Provide the [X, Y] coordinate of the cell's center where the given text is located.  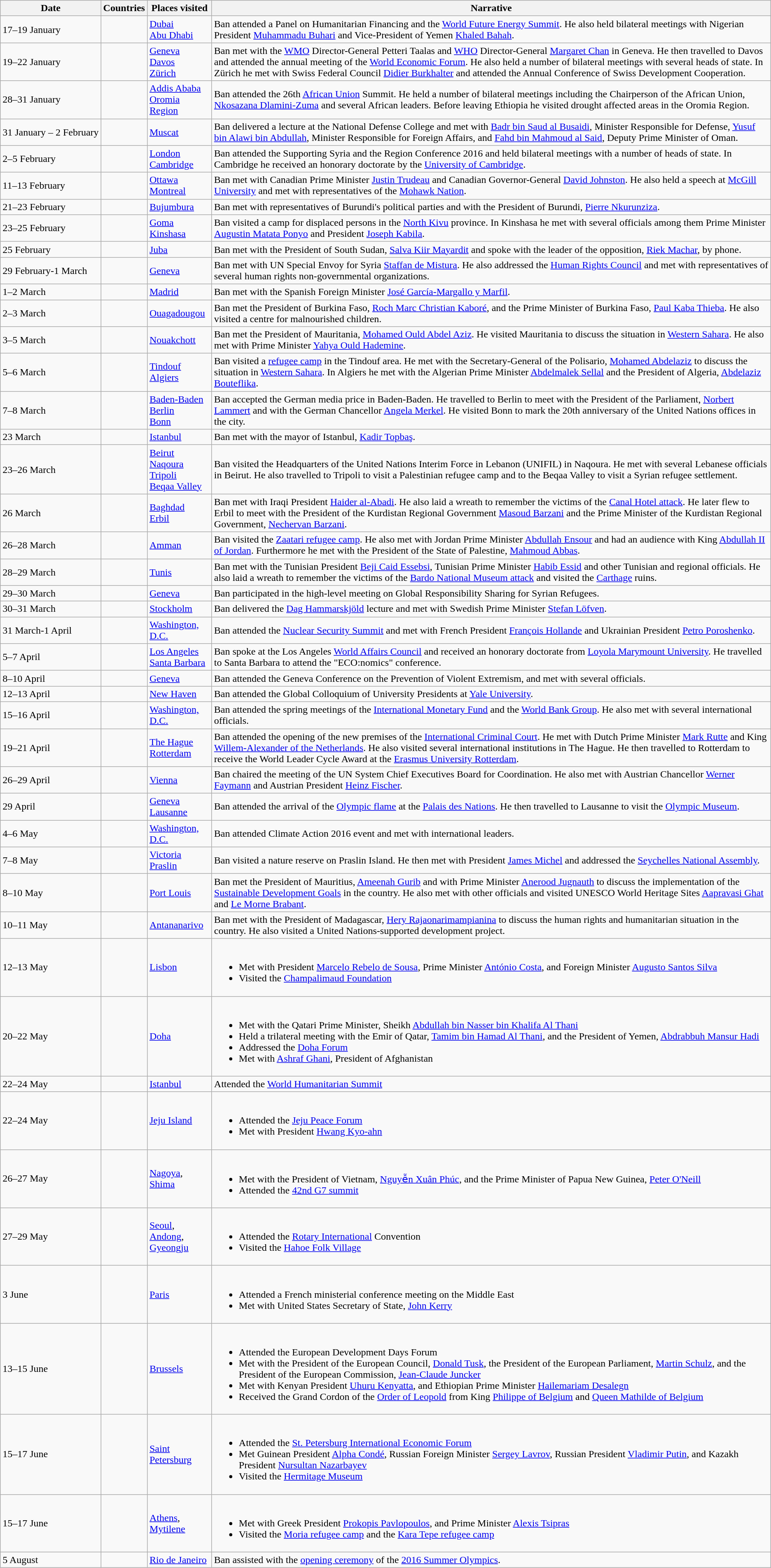
Bujumbura [180, 207]
29–30 March [51, 593]
VictoriaPraslin [180, 860]
Ban attended the Nuclear Security Summit and met with French President François Hollande and Ukrainian President Petro Poroshenko. [491, 630]
1–2 March [51, 292]
DubaiAbu Dhabi [180, 30]
Ban attended Climate Action 2016 event and met with international leaders. [491, 834]
8–10 April [51, 678]
Attended the World Humanitarian Summit [491, 1084]
Ban met with the President of South Sudan, Salva Kiir Mayardit and spoke with the leader of the opposition, Riek Machar, by phone. [491, 249]
29 February-1 March [51, 270]
26–29 April [51, 780]
28–31 January [51, 100]
Port Louis [180, 893]
Rio de Janeiro [180, 1560]
8–10 May [51, 893]
Tunis [180, 572]
29 April [51, 807]
23–25 February [51, 228]
31 March-1 April [51, 630]
3 June [51, 1294]
Ouagadougou [180, 313]
Ban attended the spring meetings of the International Monetary Fund and the World Bank Group. He also met with several international officials. [491, 715]
Ban attended the arrival of the Olympic flame at the Palais des Nations. He then travelled to Lausanne to visit the Olympic Museum. [491, 807]
LondonCambridge [180, 159]
Doha [180, 1036]
2–5 February [51, 159]
Saint Petersburg [180, 1454]
26 March [51, 513]
28–29 March [51, 572]
Stockholm [180, 609]
3–5 March [51, 340]
New Haven [180, 694]
Seoul,Andong,Gyeongju [180, 1237]
23 March [51, 437]
Ban met with the mayor of Istanbul, Kadir Topbaş. [491, 437]
GenevaLausanne [180, 807]
19–21 April [51, 747]
30–31 March [51, 609]
Baden-BadenBerlinBonn [180, 410]
Muscat [180, 132]
OttawaMontreal [180, 185]
GenevaDavosZürich [180, 62]
Ban assisted with the opening ceremony of the 2016 Summer Olympics. [491, 1560]
Date [51, 8]
27–29 May [51, 1237]
Amman [180, 545]
Places visited [180, 8]
21–23 February [51, 207]
25 February [51, 249]
31 January – 2 February [51, 132]
Ban met with the Spanish Foreign Minister José García-Margallo y Marfil. [491, 292]
Antananarivo [180, 925]
Jeju Island [180, 1121]
Athens,Mytilene [180, 1523]
Madrid [180, 292]
13–15 June [51, 1369]
7–8 March [51, 410]
12–13 May [51, 967]
26–28 March [51, 545]
Attended the Jeju Peace ForumMet with President Hwang Kyo-ahn [491, 1121]
Los AngelesSanta Barbara [180, 657]
17–19 January [51, 30]
2–3 March [51, 313]
Ban delivered the Dag Hammarskjöld lecture and met with Swedish Prime Minister Stefan Löfven. [491, 609]
Juba [180, 249]
7–8 May [51, 860]
23–26 March [51, 470]
Narrative [491, 8]
5–7 April [51, 657]
Ban met with representatives of Burundi's political parties and with the President of Burundi, Pierre Nkurunziza. [491, 207]
TindoufAlgiers [180, 372]
5–6 March [51, 372]
Ban attended the Geneva Conference on the Prevention of Violent Extremism, and met with several officials. [491, 678]
Nagoya,Shima [180, 1179]
The HagueRotterdam [180, 747]
BaghdadErbil [180, 513]
10–11 May [51, 925]
20–22 May [51, 1036]
Addis AbabaOromia Region [180, 100]
Met with Greek President Prokopis Pavlopoulos, and Prime Minister Alexis TsiprasVisited the Moria refugee camp and the Kara Tepe refugee camp [491, 1523]
4–6 May [51, 834]
Ban visited a nature reserve on Praslin Island. He then met with President James Michel and addressed the Seychelles National Assembly. [491, 860]
26–27 May [51, 1179]
12–13 April [51, 694]
11–13 February [51, 185]
Countries [124, 8]
Paris [180, 1294]
Ban attended the Global Colloquium of University Presidents at Yale University. [491, 694]
Nouakchott [180, 340]
5 August [51, 1560]
Met with the President of Vietnam, Nguyễn Xuân Phúc, and the Prime Minister of Papua New Guinea, Peter O'NeillAttended the 42nd G7 summit [491, 1179]
Lisbon [180, 967]
19–22 January [51, 62]
Attended the Rotary International ConventionVisited the Hahoe Folk Village [491, 1237]
Attended a French ministerial conference meeting on the Middle EastMet with United States Secretary of State, John Kerry [491, 1294]
BeirutNaqouraTripoliBeqaa Valley [180, 470]
Vienna [180, 780]
Brussels [180, 1369]
GomaKinshasa [180, 228]
Ban participated in the high-level meeting on Global Responsibility Sharing for Syrian Refugees. [491, 593]
15–16 April [51, 715]
